Scan for the cell matching the given text and deliver its (X, Y) coordinate at center. 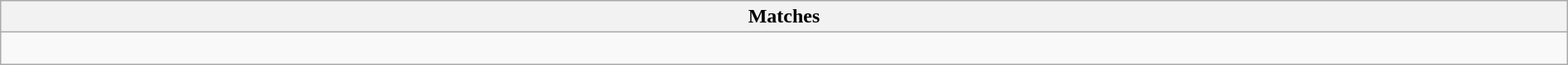
Matches (784, 17)
